Extract the (x, y) coordinate from the center of the cell holding the provided text.  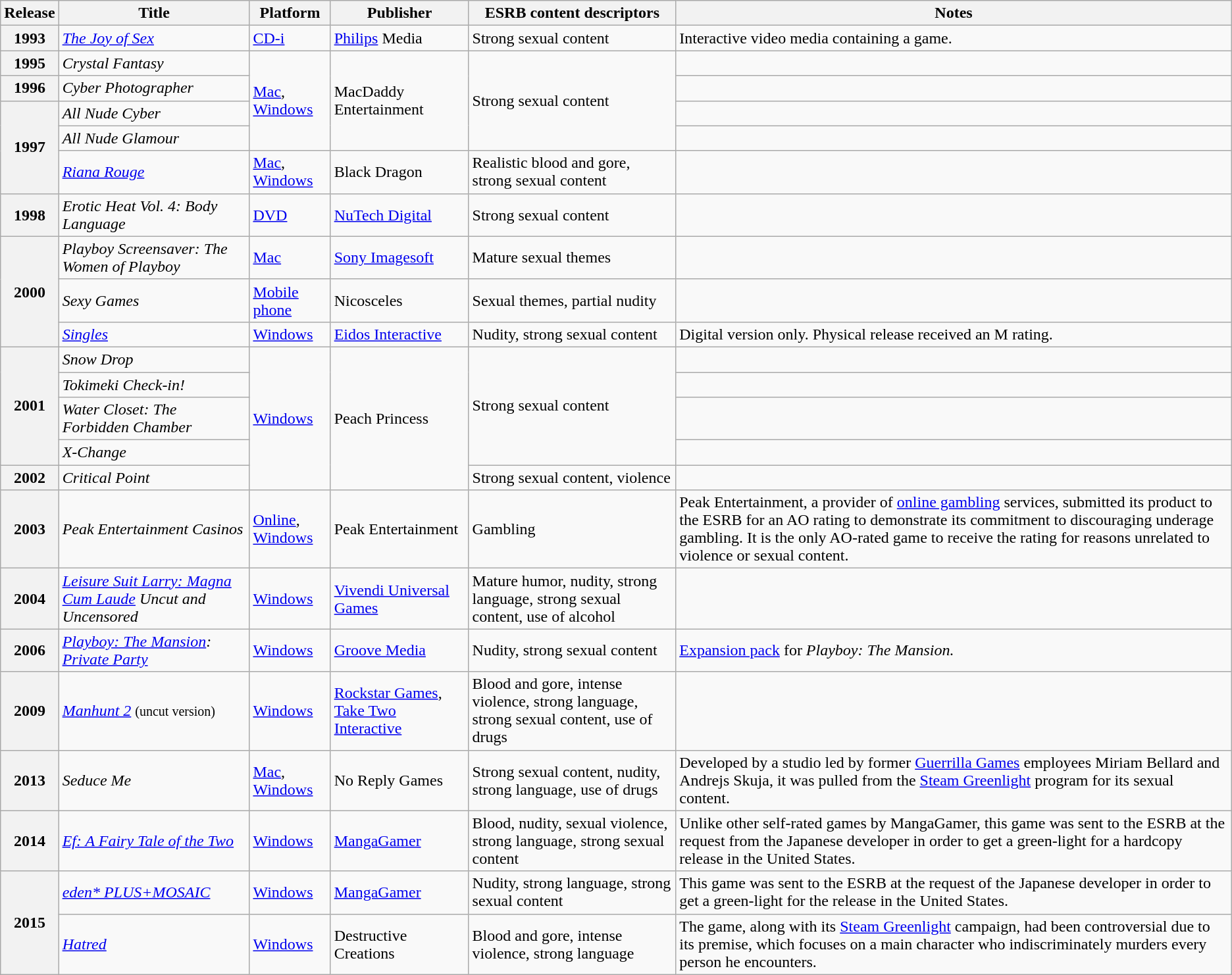
X-Change (154, 453)
Blood and gore, intense violence, strong language, strong sexual content, use of drugs (573, 711)
Peak Entertainment Casinos (154, 529)
Riana Rouge (154, 172)
Ef: A Fairy Tale of the Two (154, 841)
eden* PLUS+MOSAIC (154, 892)
All Nude Cyber (154, 113)
Leisure Suit Larry: Magna Cum Laude Uncut and Uncensored (154, 599)
CD-i (290, 38)
2009 (30, 711)
Hatred (154, 944)
Mobile phone (290, 300)
Realistic blood and gore, strong sexual content (573, 172)
1998 (30, 214)
The Joy of Sex (154, 38)
2015 (30, 922)
Cyber Photographer (154, 88)
Destructive Creations (399, 944)
Nicosceles (399, 300)
Snow Drop (154, 359)
Black Dragon (399, 172)
1997 (30, 147)
2002 (30, 478)
Sexual themes, partial nudity (573, 300)
Seduce Me (154, 780)
Blood and gore, intense violence, strong language (573, 944)
Playboy: The Mansion: Private Party (154, 650)
Notes (954, 13)
Mature humor, nudity, strong language, strong sexual content, use of alcohol (573, 599)
Peak Entertainment (399, 529)
Rockstar Games, Take Two Interactive (399, 711)
Publisher (399, 13)
1996 (30, 88)
ESRB content descriptors (573, 13)
Blood, nudity, sexual violence, strong language, strong sexual content (573, 841)
Sony Imagesoft (399, 258)
2006 (30, 650)
2000 (30, 291)
NuTech Digital (399, 214)
No Reply Games (399, 780)
Sexy Games (154, 300)
Singles (154, 334)
Peach Princess (399, 418)
2013 (30, 780)
1993 (30, 38)
Playboy Screensaver: The Women of Playboy (154, 258)
Crystal Fantasy (154, 63)
Expansion pack for Playboy: The Mansion. (954, 650)
Tokimeki Check-in! (154, 385)
Eidos Interactive (399, 334)
Strong sexual content, nudity, strong language, use of drugs (573, 780)
Platform (290, 13)
Online, Windows (290, 529)
Manhunt 2 (uncut version) (154, 711)
Mac (290, 258)
Release (30, 13)
2001 (30, 405)
Philips Media (399, 38)
Groove Media (399, 650)
1995 (30, 63)
Critical Point (154, 478)
Mature sexual themes (573, 258)
2003 (30, 529)
Water Closet: The Forbidden Chamber (154, 418)
Erotic Heat Vol. 4: Body Language (154, 214)
Interactive video media containing a game. (954, 38)
DVD (290, 214)
Nudity, strong language, strong sexual content (573, 892)
All Nude Glamour (154, 138)
MacDaddy Entertainment (399, 101)
Strong sexual content, violence (573, 478)
2004 (30, 599)
2014 (30, 841)
Digital version only. Physical release received an M rating. (954, 334)
Title (154, 13)
This game was sent to the ESRB at the request of the Japanese developer in order to get a green-light for the release in the United States. (954, 892)
Gambling (573, 529)
Vivendi Universal Games (399, 599)
